Locate the cell with the specified text and output its [X, Y] center coordinate. 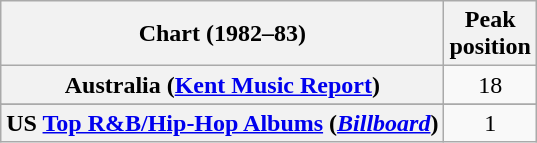
Chart (1982–83) [222, 34]
US Top R&B/Hip-Hop Albums (Billboard) [222, 123]
1 [490, 123]
Peakposition [490, 34]
Australia (Kent Music Report) [222, 85]
18 [490, 85]
